Determine the (x, y) coordinate at the center of the cell enclosing the given text.  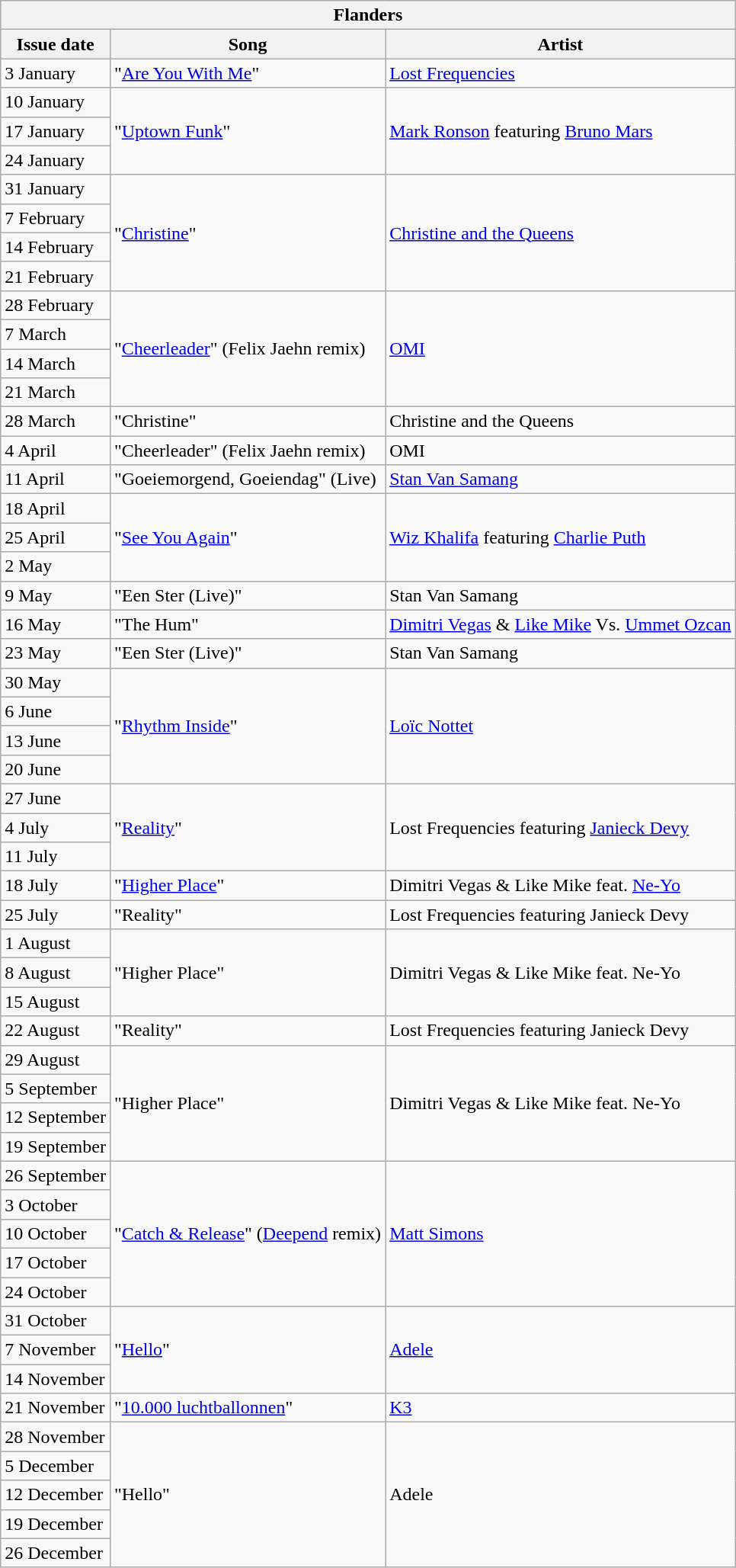
7 November (56, 1350)
2 May (56, 566)
31 October (56, 1321)
11 April (56, 479)
26 September (56, 1175)
22 August (56, 1031)
4 July (56, 827)
17 January (56, 131)
7 March (56, 334)
12 December (56, 1495)
31 January (56, 189)
19 September (56, 1146)
9 May (56, 595)
Wiz Khalifa featuring Charlie Puth (561, 537)
18 April (56, 508)
21 November (56, 1408)
"Catch & Release" (Deepend remix) (247, 1233)
8 August (56, 973)
7 February (56, 218)
28 March (56, 422)
4 April (56, 451)
15 August (56, 1002)
24 January (56, 160)
"Rhythm Inside" (247, 726)
17 October (56, 1262)
"10.000 luchtballonnen" (247, 1408)
Dimitri Vegas & Like Mike Vs. Ummet Ozcan (561, 624)
"Are You With Me" (247, 73)
Mark Ronson featuring Bruno Mars (561, 131)
27 June (56, 798)
14 February (56, 247)
Flanders (368, 15)
29 August (56, 1060)
25 April (56, 537)
14 November (56, 1379)
5 September (56, 1089)
10 January (56, 102)
28 February (56, 305)
"Goeiemorgend, Goeiendag" (Live) (247, 479)
26 December (56, 1553)
6 June (56, 711)
20 June (56, 769)
16 May (56, 624)
18 July (56, 886)
Artist (561, 44)
10 October (56, 1233)
5 December (56, 1466)
Loïc Nottet (561, 726)
19 December (56, 1524)
14 March (56, 364)
30 May (56, 682)
"See You Again" (247, 537)
21 February (56, 276)
12 September (56, 1117)
"The Hum" (247, 624)
21 March (56, 393)
Matt Simons (561, 1233)
Lost Frequencies (561, 73)
13 June (56, 740)
"Uptown Funk" (247, 131)
28 November (56, 1437)
3 October (56, 1204)
K3 (561, 1408)
25 July (56, 915)
11 July (56, 857)
Issue date (56, 44)
23 May (56, 653)
24 October (56, 1292)
3 January (56, 73)
1 August (56, 944)
Song (247, 44)
